Search for the cell housing the specified text and yield its [x, y] center coordinate. 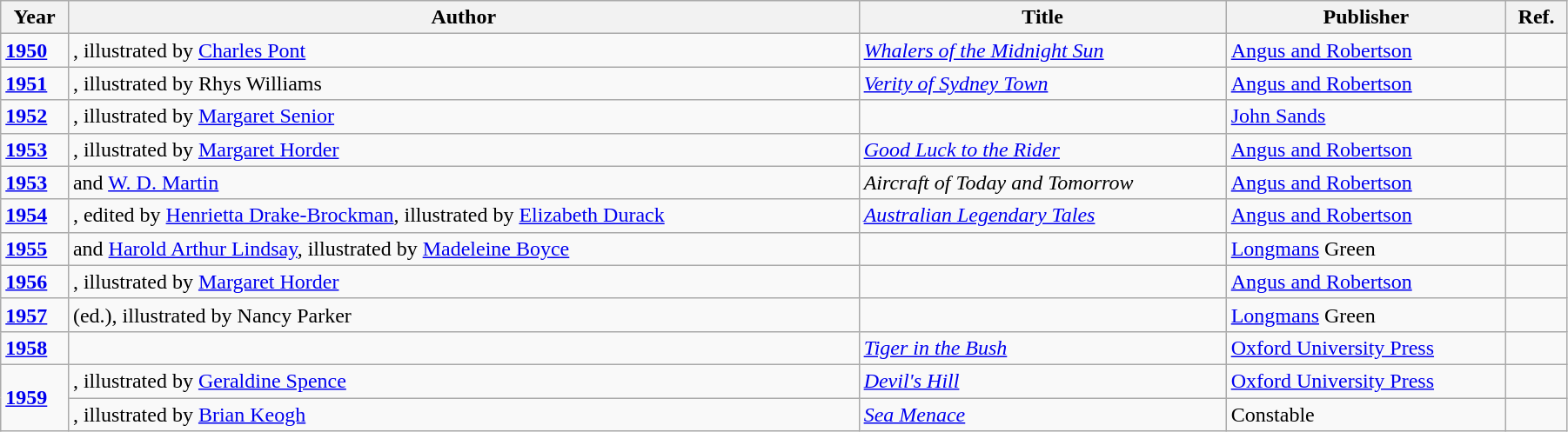
Title [1042, 17]
1951 [35, 83]
Verity of Sydney Town [1042, 83]
1959 [35, 397]
Australian Legendary Tales [1042, 216]
Aircraft of Today and Tomorrow [1042, 183]
Good Luck to the Rider [1042, 150]
(ed.), illustrated by Nancy Parker [463, 315]
Tiger in the Bush [1042, 348]
Author [463, 17]
John Sands [1366, 116]
and W. D. Martin [463, 183]
and Harold Arthur Lindsay, illustrated by Madeleine Boyce [463, 249]
1956 [35, 282]
, illustrated by Rhys Williams [463, 83]
, illustrated by Brian Keogh [463, 415]
Devil's Hill [1042, 381]
, illustrated by Geraldine Spence [463, 381]
Sea Menace [1042, 415]
, edited by Henrietta Drake-Brockman, illustrated by Elizabeth Durack [463, 216]
Ref. [1537, 17]
1952 [35, 116]
, illustrated by Charles Pont [463, 50]
1955 [35, 249]
Constable [1366, 415]
1950 [35, 50]
Whalers of the Midnight Sun [1042, 50]
1958 [35, 348]
1957 [35, 315]
Publisher [1366, 17]
Year [35, 17]
, illustrated by Margaret Senior [463, 116]
1954 [35, 216]
